For the text-containing cell, return its midpoint in [x, y] coordinate format. 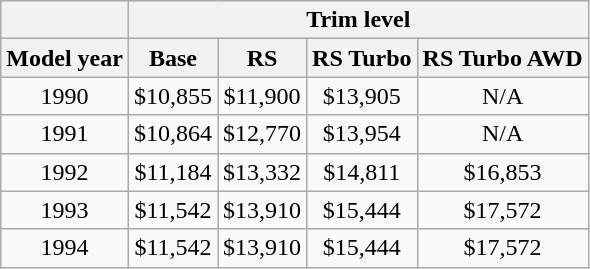
Base [172, 58]
$14,811 [362, 172]
1993 [65, 210]
RS Turbo [362, 58]
RS [262, 58]
1992 [65, 172]
1994 [65, 248]
$12,770 [262, 134]
$13,905 [362, 96]
$16,853 [502, 172]
1991 [65, 134]
$13,954 [362, 134]
Trim level [358, 20]
$10,864 [172, 134]
1990 [65, 96]
$13,332 [262, 172]
RS Turbo AWD [502, 58]
$10,855 [172, 96]
$11,900 [262, 96]
Model year [65, 58]
$11,184 [172, 172]
